Search for the cell housing the specified text and yield its [x, y] center coordinate. 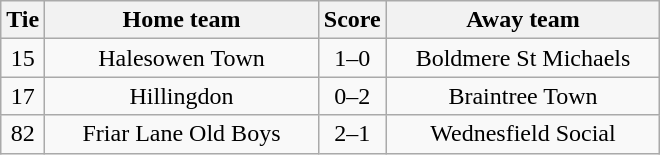
Braintree Town [523, 96]
Halesowen Town [182, 58]
Away team [523, 20]
Boldmere St Michaels [523, 58]
2–1 [352, 134]
1–0 [352, 58]
82 [23, 134]
Wednesfield Social [523, 134]
Friar Lane Old Boys [182, 134]
15 [23, 58]
0–2 [352, 96]
Score [352, 20]
Tie [23, 20]
Hillingdon [182, 96]
17 [23, 96]
Home team [182, 20]
